Return the (x, y) coordinate for the center point of the cell that contains the specified text.  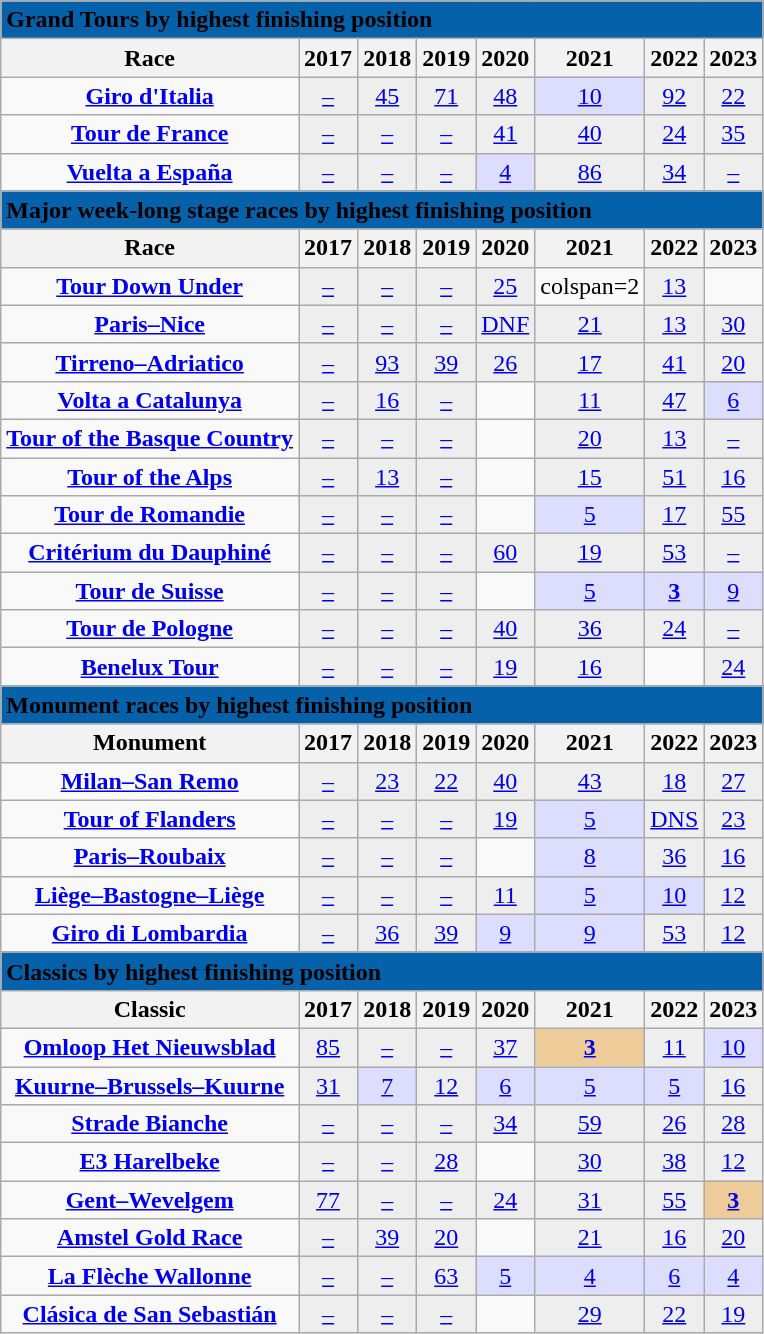
Tour of the Basque Country (150, 438)
Classic (150, 1009)
Tour Down Under (150, 286)
25 (506, 286)
Clásica de San Sebastián (150, 1314)
Classics by highest finishing position (382, 971)
Giro di Lombardia (150, 933)
29 (590, 1314)
Omloop Het Nieuwsblad (150, 1047)
43 (590, 781)
La Flèche Wallonne (150, 1276)
Volta a Catalunya (150, 400)
Tour de France (150, 134)
86 (590, 172)
48 (506, 96)
8 (590, 857)
45 (388, 96)
Gent–Wevelgem (150, 1200)
colspan=2 (590, 286)
Tour de Suisse (150, 591)
92 (674, 96)
Tour of the Alps (150, 477)
Major week-long stage races by highest finishing position (382, 210)
Grand Tours by highest finishing position (382, 20)
63 (446, 1276)
38 (674, 1162)
Vuelta a España (150, 172)
Benelux Tour (150, 667)
15 (590, 477)
Tour de Romandie (150, 515)
Tour de Pologne (150, 629)
DNF (506, 324)
Paris–Nice (150, 324)
18 (674, 781)
Monument races by highest finishing position (382, 705)
Monument (150, 743)
Tirreno–Adriatico (150, 362)
85 (328, 1047)
93 (388, 362)
60 (506, 553)
Paris–Roubaix (150, 857)
Giro d'Italia (150, 96)
Tour of Flanders (150, 819)
27 (734, 781)
Liège–Bastogne–Liège (150, 895)
51 (674, 477)
7 (388, 1085)
Critérium du Dauphiné (150, 553)
DNS (674, 819)
77 (328, 1200)
Kuurne–Brussels–Kuurne (150, 1085)
Milan–San Remo (150, 781)
Strade Bianche (150, 1124)
71 (446, 96)
E3 Harelbeke (150, 1162)
37 (506, 1047)
35 (734, 134)
Amstel Gold Race (150, 1238)
59 (590, 1124)
47 (674, 400)
